Provide the (x, y) coordinate of the cell's center where the given text is located.  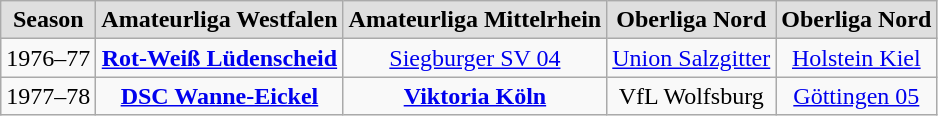
Viktoria Köln (475, 96)
VfL Wolfsburg (692, 96)
Göttingen 05 (856, 96)
Siegburger SV 04 (475, 58)
Holstein Kiel (856, 58)
Rot-Weiß Lüdenscheid (220, 58)
Amateurliga Mittelrhein (475, 20)
1976–77 (48, 58)
Amateurliga Westfalen (220, 20)
Union Salzgitter (692, 58)
DSC Wanne-Eickel (220, 96)
1977–78 (48, 96)
Season (48, 20)
